Search for the cell housing the specified text and yield its (x, y) center coordinate. 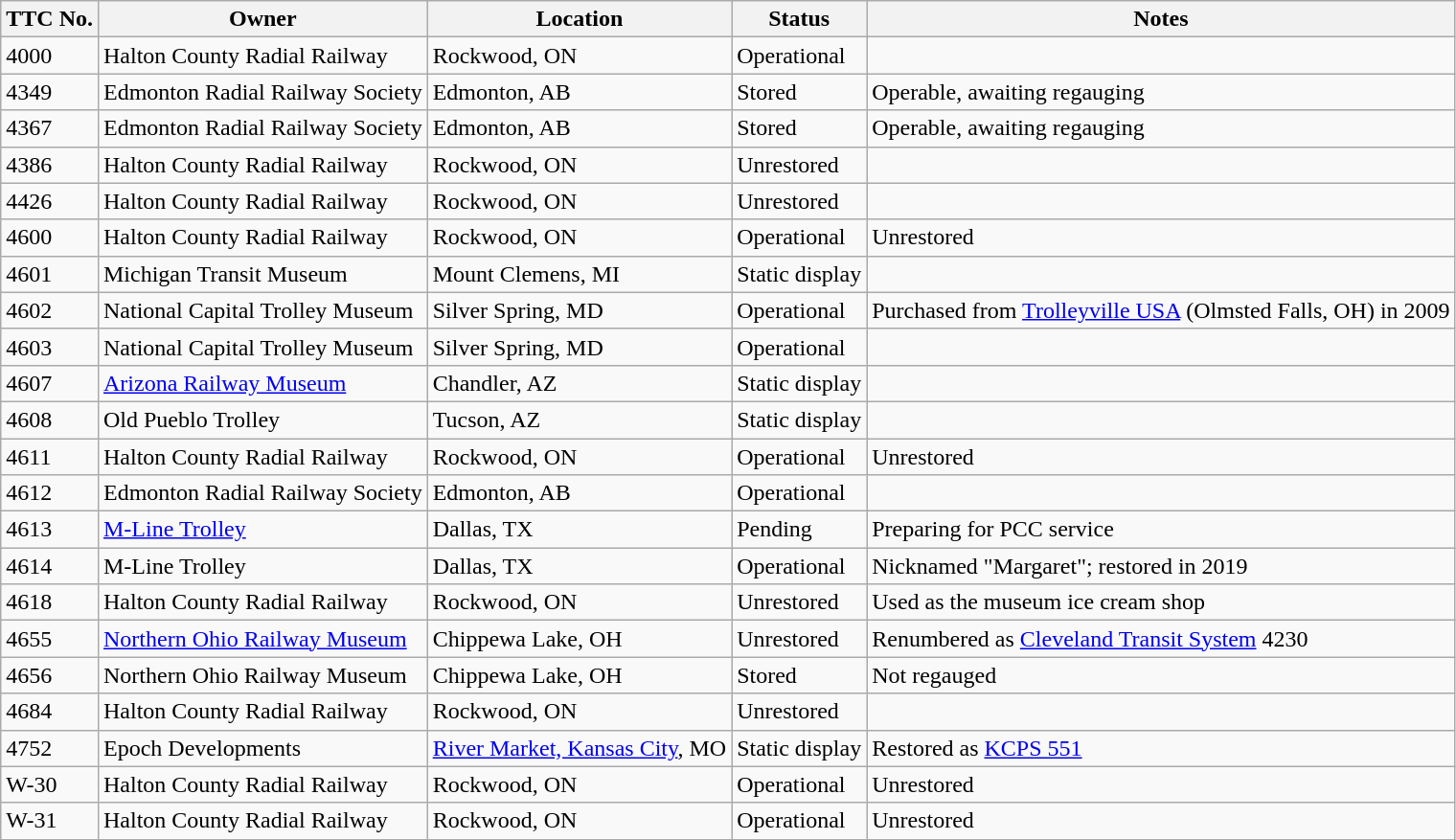
4603 (50, 347)
Pending (799, 530)
4656 (50, 675)
Not regauged (1161, 675)
Owner (262, 19)
Arizona Railway Museum (262, 383)
4607 (50, 383)
4612 (50, 493)
4684 (50, 712)
Epoch Developments (262, 748)
4611 (50, 457)
4349 (50, 92)
4600 (50, 238)
Used as the museum ice cream shop (1161, 602)
4386 (50, 165)
Purchased from Trolleyville USA (Olmsted Falls, OH) in 2009 (1161, 310)
Michigan Transit Museum (262, 274)
Notes (1161, 19)
Location (579, 19)
Mount Clemens, MI (579, 274)
Status (799, 19)
Chandler, AZ (579, 383)
4752 (50, 748)
Restored as KCPS 551 (1161, 748)
4601 (50, 274)
4613 (50, 530)
Old Pueblo Trolley (262, 420)
TTC No. (50, 19)
Nicknamed "Margaret"; restored in 2019 (1161, 566)
4614 (50, 566)
4000 (50, 56)
W-31 (50, 821)
W-30 (50, 784)
4426 (50, 201)
River Market, Kansas City, MO (579, 748)
Tucson, AZ (579, 420)
4602 (50, 310)
4655 (50, 639)
4608 (50, 420)
Preparing for PCC service (1161, 530)
4618 (50, 602)
Renumbered as Cleveland Transit System 4230 (1161, 639)
4367 (50, 128)
